Output the [x, y] coordinate of the center of the cell containing the given text.  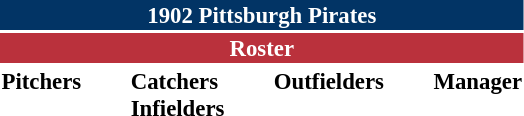
1902 Pittsburgh Pirates [262, 15]
Roster [262, 48]
